Find where the given text appears and provide that cell's center as [X, Y] coordinate. 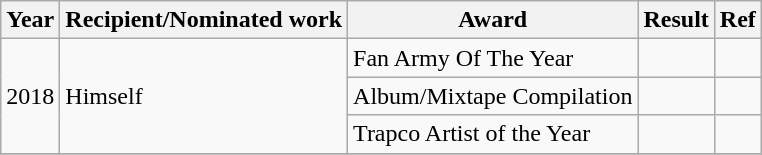
2018 [30, 96]
Recipient/Nominated work [204, 20]
Year [30, 20]
Ref [738, 20]
Award [493, 20]
Result [676, 20]
Fan Army Of The Year [493, 58]
Himself [204, 96]
Trapco Artist of the Year [493, 134]
Album/Mixtape Compilation [493, 96]
